Scan for the cell matching the given text and deliver its (X, Y) coordinate at center. 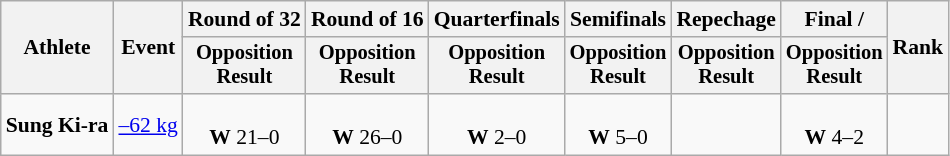
–62 kg (148, 124)
W 26–0 (368, 124)
Athlete (58, 48)
W 2–0 (497, 124)
Event (148, 48)
W 21–0 (244, 124)
Round of 16 (368, 19)
Rank (918, 48)
Quarterfinals (497, 19)
W 5–0 (618, 124)
Sung Ki-ra (58, 124)
Repechage (726, 19)
W 4–2 (834, 124)
Semifinals (618, 19)
Final / (834, 19)
Round of 32 (244, 19)
